Provide the (X, Y) coordinate of the cell's center where the given text is located.  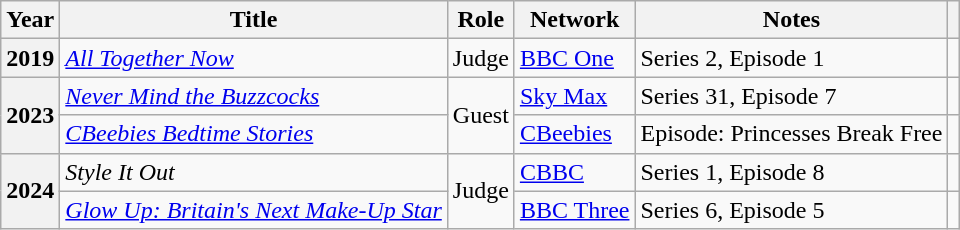
Guest (480, 115)
Notes (792, 20)
Year (30, 20)
2019 (30, 58)
All Together Now (254, 58)
Style It Out (254, 172)
CBeebies (574, 134)
Series 31, Episode 7 (792, 96)
Glow Up: Britain's Next Make-Up Star (254, 210)
Title (254, 20)
Sky Max (574, 96)
CBeebies Bedtime Stories (254, 134)
Never Mind the Buzzcocks (254, 96)
2024 (30, 191)
Network (574, 20)
BBC Three (574, 210)
BBC One (574, 58)
Series 2, Episode 1 (792, 58)
CBBC (574, 172)
Role (480, 20)
Episode: Princesses Break Free (792, 134)
Series 1, Episode 8 (792, 172)
2023 (30, 115)
Series 6, Episode 5 (792, 210)
